Provide the [X, Y] coordinate of the cell's center where the given text is located.  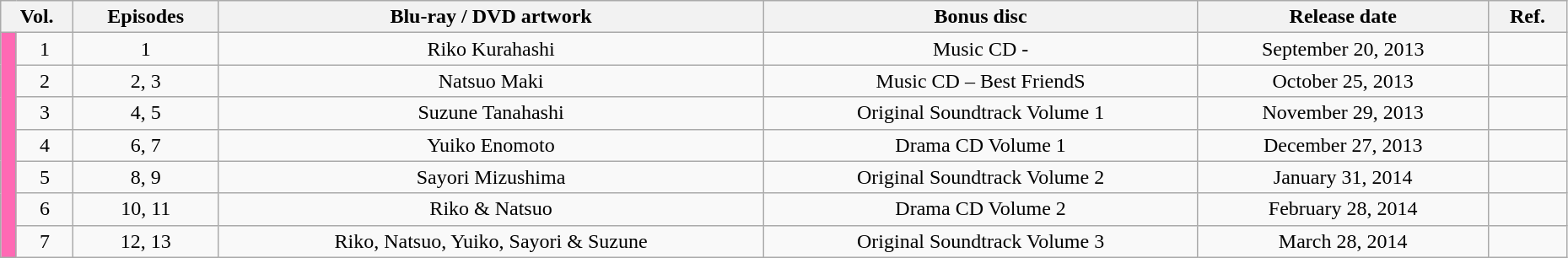
Original Soundtrack Volume 2 [980, 177]
Episodes [146, 17]
Drama CD Volume 1 [980, 145]
Release date [1343, 17]
Original Soundtrack Volume 3 [980, 241]
January 31, 2014 [1343, 177]
Blu-ray / DVD artwork [491, 17]
November 29, 2013 [1343, 113]
2, 3 [146, 81]
Riko & Natsuo [491, 209]
5 [44, 177]
Music CD - [980, 49]
12, 13 [146, 241]
Riko Kurahashi [491, 49]
Original Soundtrack Volume 1 [980, 113]
Sayori Mizushima [491, 177]
Natsuo Maki [491, 81]
10, 11 [146, 209]
6, 7 [146, 145]
8, 9 [146, 177]
Ref. [1528, 17]
4, 5 [146, 113]
March 28, 2014 [1343, 241]
4 [44, 145]
Riko, Natsuo, Yuiko, Sayori & Suzune [491, 241]
February 28, 2014 [1343, 209]
6 [44, 209]
Yuiko Enomoto [491, 145]
Music CD – Best FriendS [980, 81]
October 25, 2013 [1343, 81]
Suzune Tanahashi [491, 113]
Vol. [37, 17]
September 20, 2013 [1343, 49]
Bonus disc [980, 17]
7 [44, 241]
2 [44, 81]
3 [44, 113]
Drama CD Volume 2 [980, 209]
December 27, 2013 [1343, 145]
